Find where the given text appears and provide that cell's center as (x, y) coordinate. 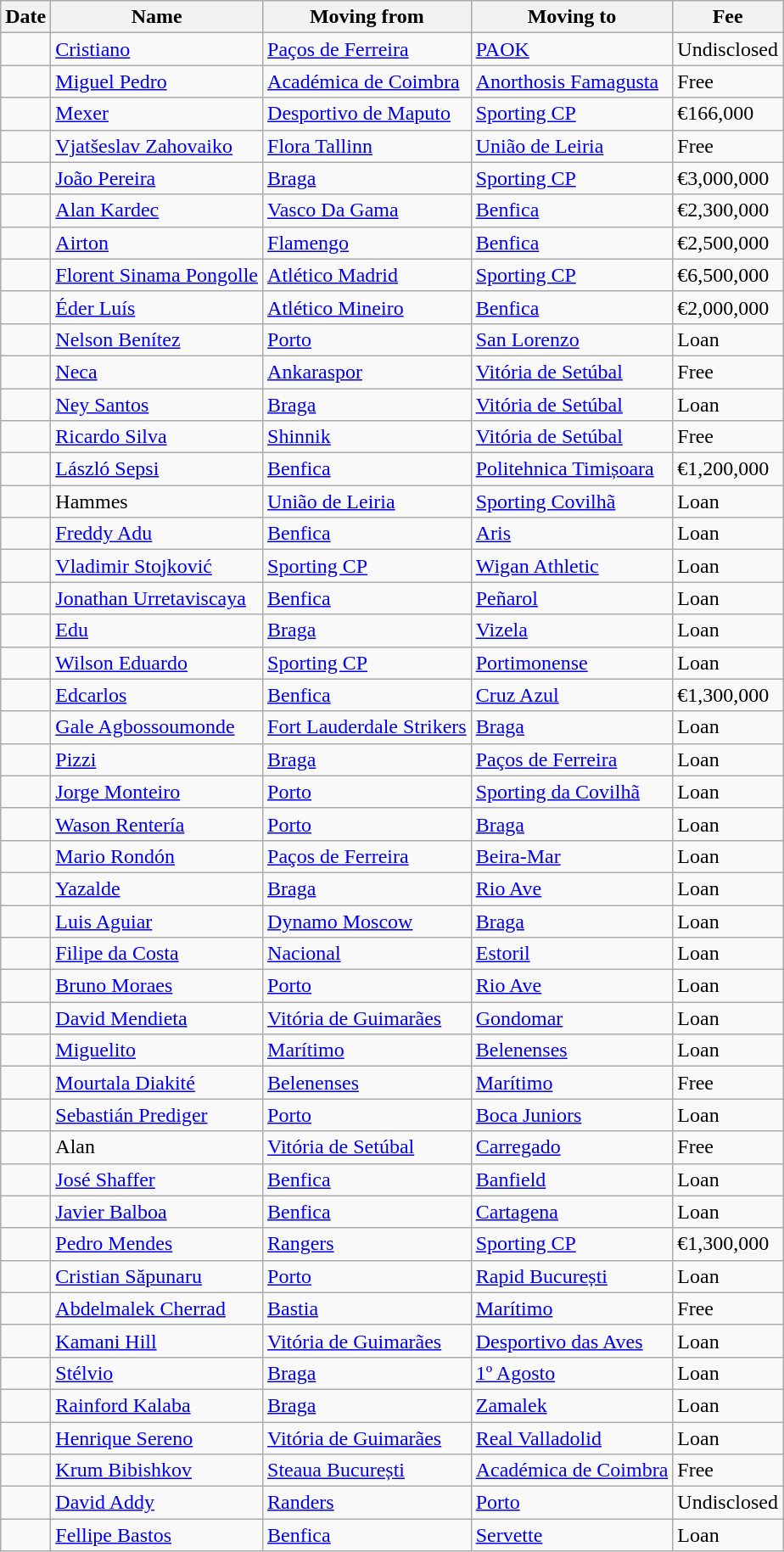
Alan (157, 1147)
Flora Tallinn (367, 146)
Wason Rentería (157, 824)
Randers (367, 1503)
Stélvio (157, 1373)
Luis Aguiar (157, 921)
Real Valladolid (572, 1438)
Vjatšeslav Zahovaiko (157, 146)
Name (157, 17)
Zamalek (572, 1405)
Wilson Eduardo (157, 663)
€2,300,000 (728, 210)
Gondomar (572, 1018)
Ney Santos (157, 405)
Rangers (367, 1244)
1º Agosto (572, 1373)
Ankaraspor (367, 372)
Edcarlos (157, 695)
Anorthosis Famagusta (572, 81)
€2,000,000 (728, 307)
€166,000 (728, 114)
Cruz Azul (572, 695)
Nelson Benítez (157, 339)
David Mendieta (157, 1018)
Alan Kardec (157, 210)
Politehnica Timișoara (572, 469)
Fort Lauderdale Strikers (367, 727)
Filipe da Costa (157, 954)
Ricardo Silva (157, 437)
Yazalde (157, 888)
Steaua București (367, 1471)
Estoril (572, 954)
Mexer (157, 114)
Shinnik (367, 437)
Date (25, 17)
Pedro Mendes (157, 1244)
San Lorenzo (572, 339)
Rapid București (572, 1276)
€3,000,000 (728, 178)
Nacional (367, 954)
Vasco Da Gama (367, 210)
Sporting Covilhã (572, 501)
Bastia (367, 1308)
Cristian Săpunaru (157, 1276)
Carregado (572, 1147)
Servette (572, 1535)
Boca Juniors (572, 1115)
Portimonense (572, 663)
László Sepsi (157, 469)
Cartagena (572, 1212)
Beira-Mar (572, 856)
Fellipe Bastos (157, 1535)
Airton (157, 243)
Vizela (572, 630)
Kamani Hill (157, 1341)
Miguelito (157, 1051)
Edu (157, 630)
Flamengo (367, 243)
Freddy Adu (157, 534)
Javier Balboa (157, 1212)
Krum Bibishkov (157, 1471)
Fee (728, 17)
Hammes (157, 501)
€2,500,000 (728, 243)
Cristiano (157, 49)
Sporting da Covilhã (572, 792)
Moving to (572, 17)
Atlético Mineiro (367, 307)
Vladimir Stojković (157, 566)
Banfield (572, 1179)
€6,500,000 (728, 275)
Abdelmalek Cherrad (157, 1308)
Gale Agbossoumonde (157, 727)
Wigan Athletic (572, 566)
Florent Sinama Pongolle (157, 275)
Dynamo Moscow (367, 921)
Éder Luís (157, 307)
Henrique Sereno (157, 1438)
€1,200,000 (728, 469)
Aris (572, 534)
Jonathan Urretaviscaya (157, 598)
Moving from (367, 17)
Mario Rondón (157, 856)
Sebastián Prediger (157, 1115)
Desportivo de Maputo (367, 114)
Miguel Pedro (157, 81)
Mourtala Diakité (157, 1083)
Neca (157, 372)
João Pereira (157, 178)
Peñarol (572, 598)
Pizzi (157, 759)
Jorge Monteiro (157, 792)
Bruno Moraes (157, 986)
David Addy (157, 1503)
Desportivo das Aves (572, 1341)
José Shaffer (157, 1179)
PAOK (572, 49)
Atlético Madrid (367, 275)
Rainford Kalaba (157, 1405)
